From the cell containing the given text, extract its center point as [X, Y] coordinate. 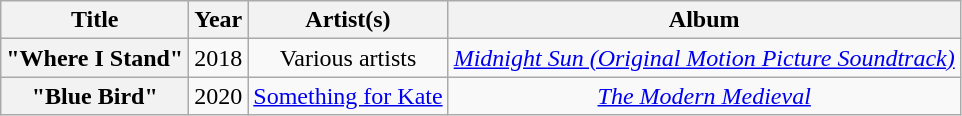
Something for Kate [348, 96]
2020 [218, 96]
Artist(s) [348, 20]
Album [704, 20]
Various artists [348, 58]
The Modern Medieval [704, 96]
"Where I Stand" [95, 58]
Year [218, 20]
2018 [218, 58]
Title [95, 20]
"Blue Bird" [95, 96]
Midnight Sun (Original Motion Picture Soundtrack) [704, 58]
